Pinpoint the cell where the given text exists, returning its [X, Y] midpoint coordinate. 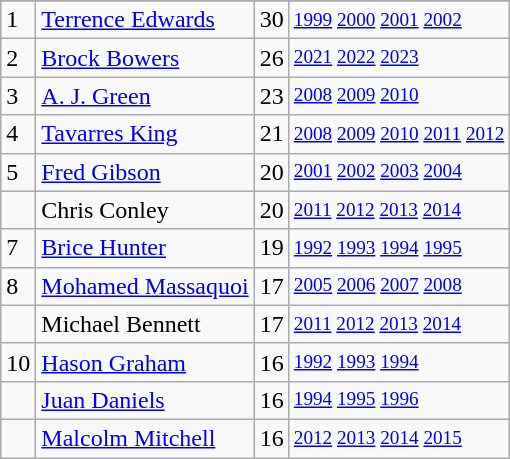
2008 2009 2010 [399, 96]
2005 2006 2007 2008 [399, 286]
1999 2000 2001 2002 [399, 20]
1994 1995 1996 [399, 400]
Brock Bowers [145, 58]
2008 2009 2010 2011 2012 [399, 134]
Brice Hunter [145, 248]
2012 2013 2014 2015 [399, 438]
A. J. Green [145, 96]
Juan Daniels [145, 400]
30 [272, 20]
Malcolm Mitchell [145, 438]
2 [18, 58]
10 [18, 362]
19 [272, 248]
2021 2022 2023 [399, 58]
26 [272, 58]
Chris Conley [145, 210]
7 [18, 248]
1992 1993 1994 [399, 362]
Hason Graham [145, 362]
Terrence Edwards [145, 20]
1992 1993 1994 1995 [399, 248]
1 [18, 20]
Mohamed Massaquoi [145, 286]
2001 2002 2003 2004 [399, 172]
23 [272, 96]
Fred Gibson [145, 172]
3 [18, 96]
Tavarres King [145, 134]
4 [18, 134]
21 [272, 134]
8 [18, 286]
Michael Bennett [145, 324]
5 [18, 172]
